From the cell containing the given text, extract its center point as (X, Y) coordinate. 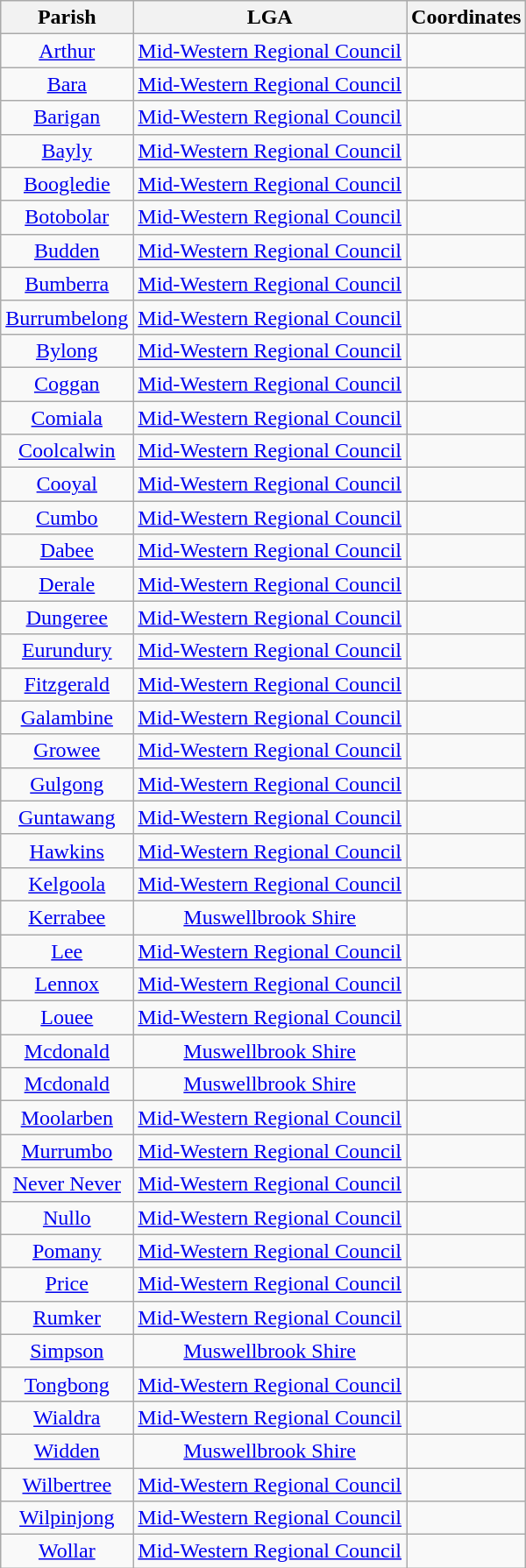
Derale (67, 584)
Galambine (67, 717)
Comiala (67, 418)
Price (67, 1284)
Moolarben (67, 1118)
Tongbong (67, 1384)
Growee (67, 751)
Cooyal (67, 484)
Rumker (67, 1317)
Bayly (67, 151)
Barigan (67, 117)
Coordinates (466, 18)
Kelgoola (67, 884)
Murrumbo (67, 1151)
Bylong (67, 350)
Dabee (67, 551)
Botobolar (67, 217)
Arthur (67, 51)
Coolcalwin (67, 451)
Wollar (67, 1551)
Parish (67, 18)
Gulgong (67, 784)
Boogledie (67, 184)
Widden (67, 1451)
Cumbo (67, 518)
Wilpinjong (67, 1518)
Guntawang (67, 817)
Simpson (67, 1351)
Budden (67, 251)
Wialdra (67, 1417)
Pomany (67, 1251)
Wilbertree (67, 1485)
Hawkins (67, 851)
Coggan (67, 384)
Lennox (67, 985)
Bumberra (67, 284)
Louee (67, 1018)
Bara (67, 84)
Eurundury (67, 651)
Kerrabee (67, 917)
Nullo (67, 1218)
Burrumbelong (67, 317)
Lee (67, 950)
Fitzgerald (67, 684)
LGA (270, 18)
Never Never (67, 1184)
Dungeree (67, 618)
